Search for the cell housing the specified text and yield its (x, y) center coordinate. 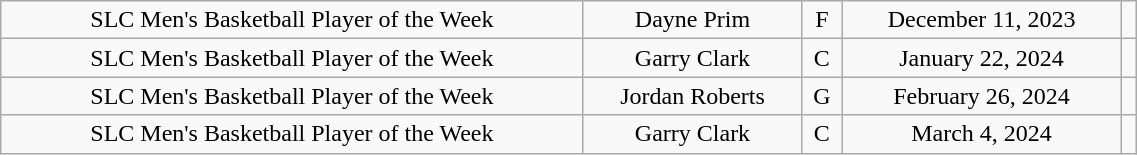
Dayne Prim (692, 20)
January 22, 2024 (982, 58)
G (822, 96)
December 11, 2023 (982, 20)
Jordan Roberts (692, 96)
March 4, 2024 (982, 134)
F (822, 20)
February 26, 2024 (982, 96)
